Extract the (x, y) coordinate from the center of the cell holding the provided text.  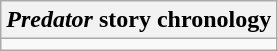
Predator story chronology (139, 20)
